Return the (x, y) coordinate for the center point of the cell that contains the specified text.  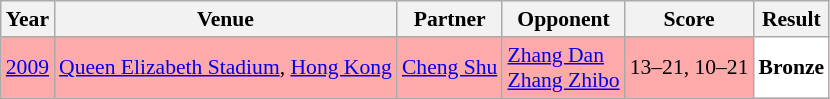
Score (690, 19)
13–21, 10–21 (690, 68)
Venue (226, 19)
Zhang Dan Zhang Zhibo (563, 68)
Queen Elizabeth Stadium, Hong Kong (226, 68)
Result (792, 19)
Partner (450, 19)
Opponent (563, 19)
2009 (28, 68)
Year (28, 19)
Bronze (792, 68)
Cheng Shu (450, 68)
